Scan for the cell matching the given text and deliver its [x, y] coordinate at center. 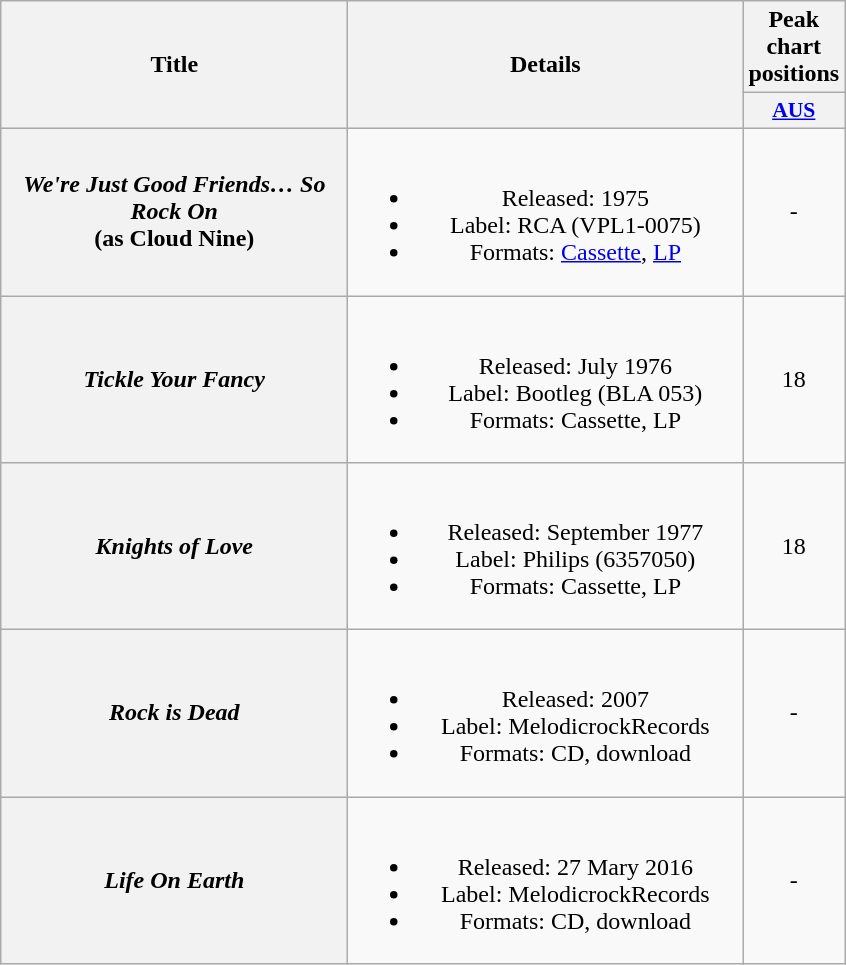
Life On Earth [174, 880]
Released: September 1977Label: Philips (6357050)Formats: Cassette, LP [546, 546]
We're Just Good Friends… So Rock On (as Cloud Nine) [174, 212]
Peak chart positions [794, 47]
Tickle Your Fancy [174, 380]
Released: July 1976Label: Bootleg (BLA 053)Formats: Cassette, LP [546, 380]
Knights of Love [174, 546]
Released: 27 Mary 2016Label: MelodicrockRecordsFormats: CD, download [546, 880]
Released: 2007Label: MelodicrockRecordsFormats: CD, download [546, 714]
AUS [794, 111]
Rock is Dead [174, 714]
Released: 1975Label: RCA (VPL1-0075)Formats: Cassette, LP [546, 212]
Details [546, 65]
Title [174, 65]
